Return the [x, y] coordinate for the center point of the cell that contains the specified text.  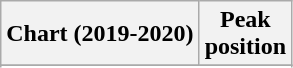
Chart (2019-2020) [100, 34]
Peakposition [245, 34]
